Pinpoint the cell where the given text exists, returning its [x, y] midpoint coordinate. 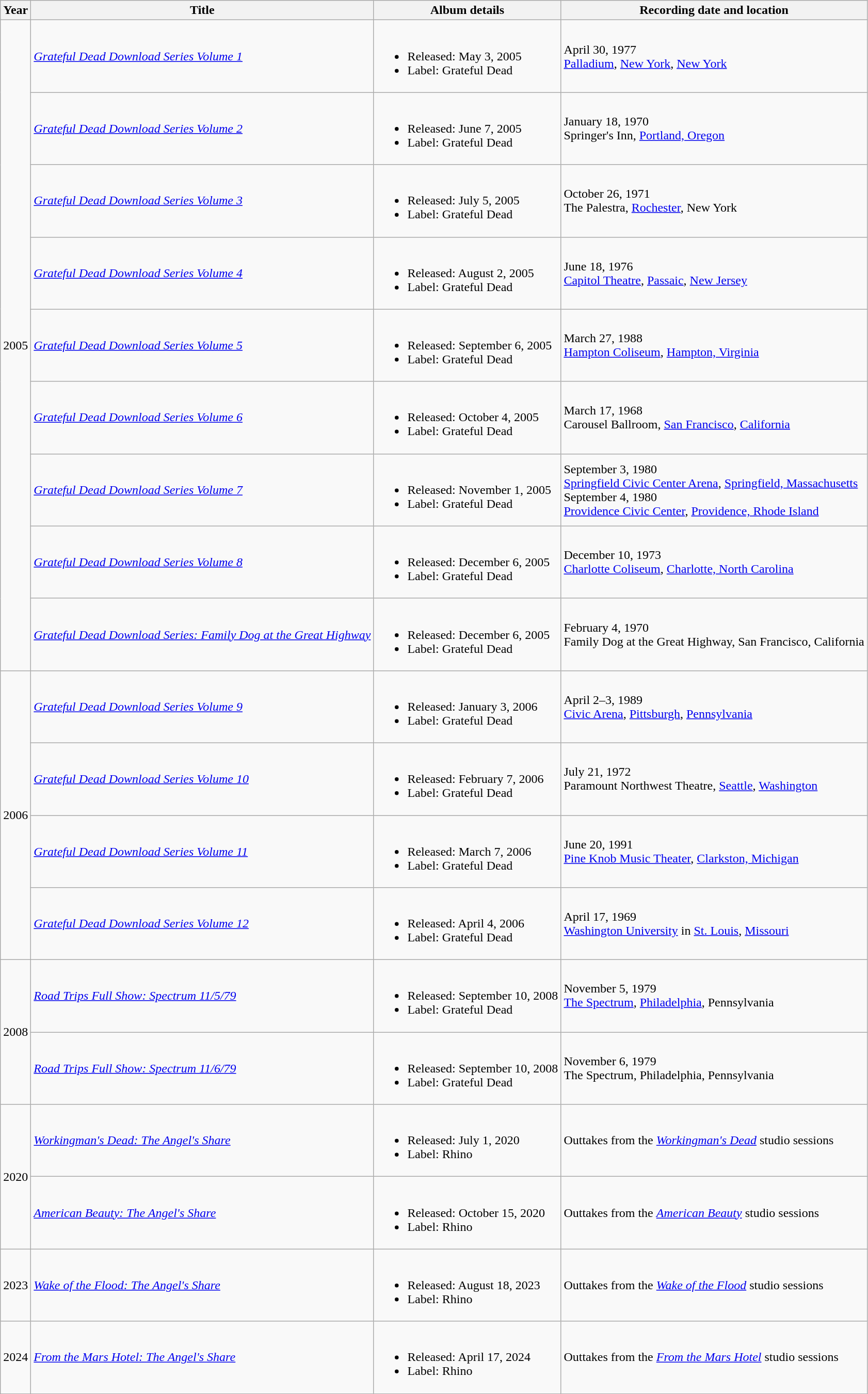
Grateful Dead Download Series Volume 8 [202, 562]
April 30, 1977 Palladium, New York, New York [714, 56]
2023 [15, 1285]
March 17, 1968 Carousel Ballroom, San Francisco, California [714, 418]
Released: April 4, 2006Label: Grateful Dead [468, 924]
Outtakes from the Workingman's Dead studio sessions [714, 1141]
Wake of the Flood: The Angel's Share [202, 1285]
Released: October 15, 2020Label: Rhino [468, 1213]
Released: October 4, 2005Label: Grateful Dead [468, 418]
Grateful Dead Download Series Volume 12 [202, 924]
2024 [15, 1357]
Workingman's Dead: The Angel's Share [202, 1141]
December 10, 1973 Charlotte Coliseum, Charlotte, North Carolina [714, 562]
Grateful Dead Download Series Volume 5 [202, 345]
Released: May 3, 2005Label: Grateful Dead [468, 56]
October 26, 1971 The Palestra, Rochester, New York [714, 201]
July 21, 1972 Paramount Northwest Theatre, Seattle, Washington [714, 779]
Grateful Dead Download Series Volume 2 [202, 129]
American Beauty: The Angel's Share [202, 1213]
Released: August 2, 2005Label: Grateful Dead [468, 273]
June 18, 1976 Capitol Theatre, Passaic, New Jersey [714, 273]
Grateful Dead Download Series Volume 3 [202, 201]
Grateful Dead Download Series Volume 6 [202, 418]
April 17, 1969 Washington University in St. Louis, Missouri [714, 924]
November 6, 1979 The Spectrum, Philadelphia, Pennsylvania [714, 1068]
Outtakes from the American Beauty studio sessions [714, 1213]
2005 [15, 346]
Released: July 5, 2005Label: Grateful Dead [468, 201]
Outtakes from the From the Mars Hotel studio sessions [714, 1357]
Year [15, 10]
2006 [15, 815]
March 27, 1988 Hampton Coliseum, Hampton, Virginia [714, 345]
From the Mars Hotel: The Angel's Share [202, 1357]
November 5, 1979 The Spectrum, Philadelphia, Pennsylvania [714, 996]
Road Trips Full Show: Spectrum 11/5/79 [202, 996]
Released: February 7, 2006Label: Grateful Dead [468, 779]
Recording date and location [714, 10]
Released: August 18, 2023Label: Rhino [468, 1285]
Released: September 6, 2005Label: Grateful Dead [468, 345]
February 4, 1970 Family Dog at the Great Highway, San Francisco, California [714, 634]
Released: March 7, 2006Label: Grateful Dead [468, 852]
Released: July 1, 2020Label: Rhino [468, 1141]
Album details [468, 10]
Grateful Dead Download Series Volume 4 [202, 273]
2020 [15, 1177]
Outtakes from the Wake of the Flood studio sessions [714, 1285]
Released: April 17, 2024Label: Rhino [468, 1357]
Grateful Dead Download Series Volume 9 [202, 707]
Released: November 1, 2005Label: Grateful Dead [468, 490]
Title [202, 10]
Released: June 7, 2005Label: Grateful Dead [468, 129]
September 3, 1980 Springfield Civic Center Arena, Springfield, Massachusetts September 4, 1980 Providence Civic Center, Providence, Rhode Island [714, 490]
Grateful Dead Download Series Volume 10 [202, 779]
Released: January 3, 2006Label: Grateful Dead [468, 707]
2008 [15, 1032]
Grateful Dead Download Series Volume 1 [202, 56]
January 18, 1970 Springer's Inn, Portland, Oregon [714, 129]
June 20, 1991 Pine Knob Music Theater, Clarkston, Michigan [714, 852]
Road Trips Full Show: Spectrum 11/6/79 [202, 1068]
Grateful Dead Download Series: Family Dog at the Great Highway [202, 634]
April 2–3, 1989 Civic Arena, Pittsburgh, Pennsylvania [714, 707]
Grateful Dead Download Series Volume 7 [202, 490]
Grateful Dead Download Series Volume 11 [202, 852]
